Search for the cell housing the specified text and yield its [X, Y] center coordinate. 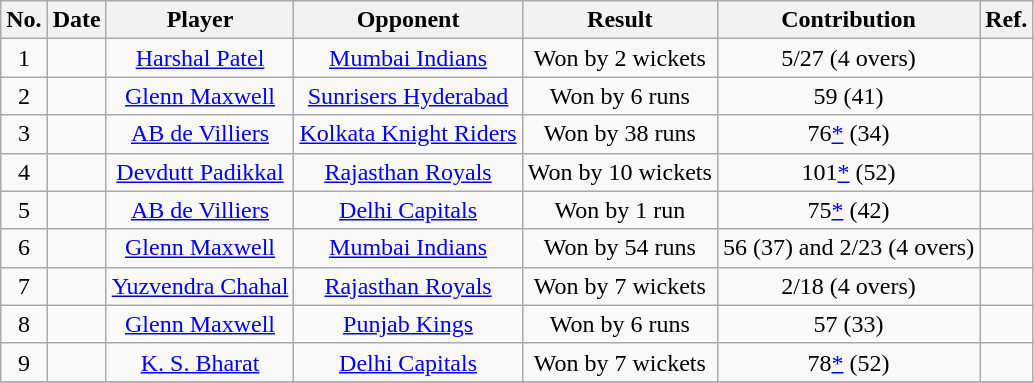
No. [24, 20]
5 [24, 210]
75* (42) [848, 210]
Won by 38 runs [620, 134]
Ref. [1006, 20]
Punjab Kings [408, 324]
76* (34) [848, 134]
Kolkata Knight Riders [408, 134]
56 (37) and 2/23 (4 overs) [848, 248]
Harshal Patel [200, 58]
Won by 1 run [620, 210]
Won by 2 wickets [620, 58]
Player [200, 20]
Devdutt Padikkal [200, 172]
2 [24, 96]
57 (33) [848, 324]
4 [24, 172]
59 (41) [848, 96]
Sunrisers Hyderabad [408, 96]
Won by 10 wickets [620, 172]
K. S. Bharat [200, 362]
Yuzvendra Chahal [200, 286]
Contribution [848, 20]
8 [24, 324]
Date [76, 20]
Opponent [408, 20]
1 [24, 58]
101* (52) [848, 172]
6 [24, 248]
5/27 (4 overs) [848, 58]
Result [620, 20]
2/18 (4 overs) [848, 286]
7 [24, 286]
9 [24, 362]
78* (52) [848, 362]
3 [24, 134]
Won by 54 runs [620, 248]
